Search for the cell housing the specified text and yield its [x, y] center coordinate. 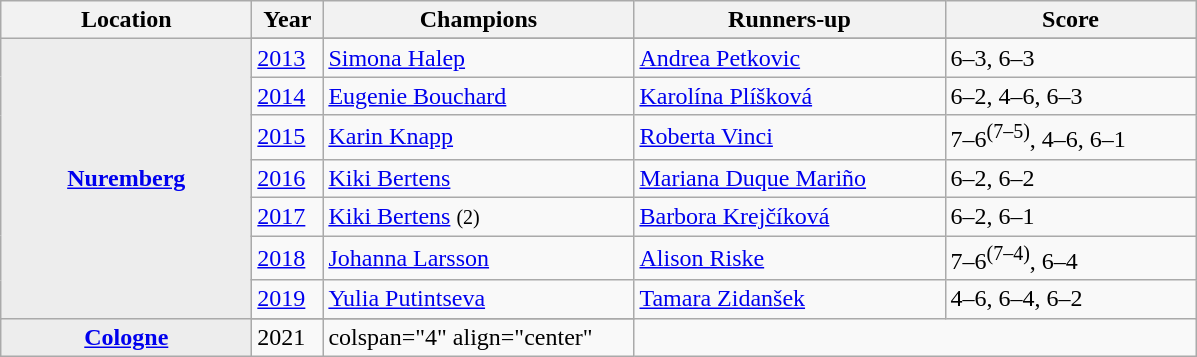
Mariana Duque Mariño [790, 178]
Cologne [126, 337]
6–2, 6–2 [1070, 178]
2017 [288, 217]
Runners-up [790, 20]
Kiki Bertens (2) [478, 217]
7–6(7–4), 6–4 [1070, 258]
Eugenie Bouchard [478, 96]
2016 [288, 178]
colspan="4" align="center" [478, 337]
7–6(7–5), 4–6, 6–1 [1070, 138]
6–2, 6–1 [1070, 217]
Johanna Larsson [478, 258]
6–2, 4–6, 6–3 [1070, 96]
Karolína Plíšková [790, 96]
Alison Riske [790, 258]
Roberta Vinci [790, 138]
Barbora Krejčíková [790, 217]
Andrea Petkovic [790, 58]
Location [126, 20]
2019 [288, 299]
Champions [478, 20]
Tamara Zidanšek [790, 299]
Karin Knapp [478, 138]
2014 [288, 96]
Simona Halep [478, 58]
Score [1070, 20]
Nuremberg [126, 178]
Year [288, 20]
2021 [288, 337]
2013 [288, 58]
6–3, 6–3 [1070, 58]
Yulia Putintseva [478, 299]
4–6, 6–4, 6–2 [1070, 299]
2018 [288, 258]
2015 [288, 138]
Kiki Bertens [478, 178]
